From the cell containing the given text, extract its center point as (X, Y) coordinate. 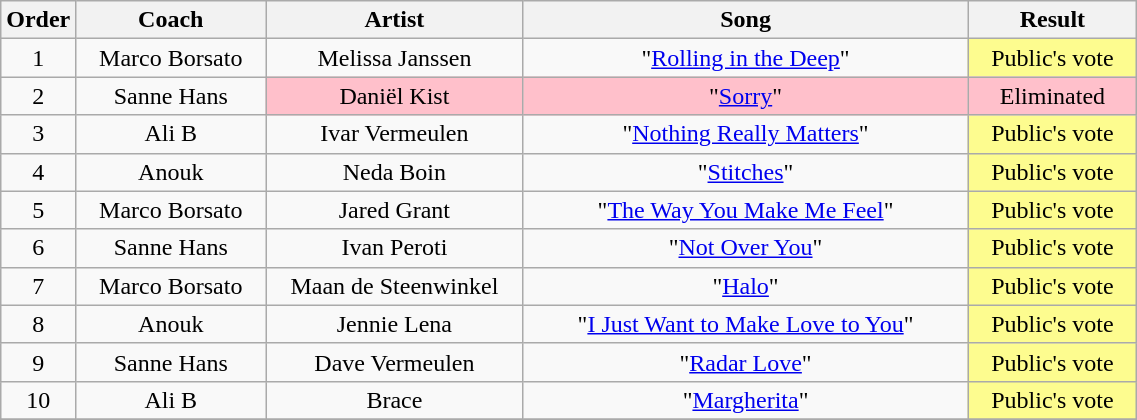
Ivar Vermeulen (394, 134)
"The Way You Make Me Feel" (746, 210)
Maan de Steenwinkel (394, 286)
"Stitches" (746, 172)
Result (1052, 20)
6 (38, 248)
Artist (394, 20)
Neda Boin (394, 172)
Eliminated (1052, 96)
7 (38, 286)
2 (38, 96)
"Margherita" (746, 400)
Daniël Kist (394, 96)
Jared Grant (394, 210)
Jennie Lena (394, 324)
3 (38, 134)
"I Just Want to Make Love to You" (746, 324)
10 (38, 400)
Melissa Janssen (394, 58)
"Halo" (746, 286)
"Rolling in the Deep" (746, 58)
"Not Over You" (746, 248)
"Sorry" (746, 96)
Dave Vermeulen (394, 362)
"Nothing Really Matters" (746, 134)
5 (38, 210)
Song (746, 20)
Ivan Peroti (394, 248)
1 (38, 58)
8 (38, 324)
9 (38, 362)
4 (38, 172)
Coach (171, 20)
Order (38, 20)
"Radar Love" (746, 362)
Brace (394, 400)
